Determine the [X, Y] coordinate at the center of the cell enclosing the given text.  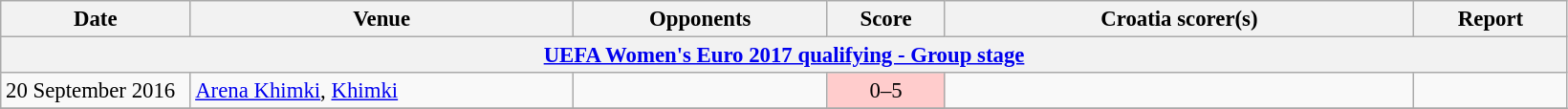
0–5 [885, 91]
Date [96, 19]
Croatia scorer(s) [1180, 19]
UEFA Women's Euro 2017 qualifying - Group stage [784, 55]
20 September 2016 [96, 91]
Venue [382, 19]
Arena Khimki, Khimki [382, 91]
Opponents [700, 19]
Report [1492, 19]
Score [885, 19]
